Output the [x, y] coordinate of the center of the cell containing the given text.  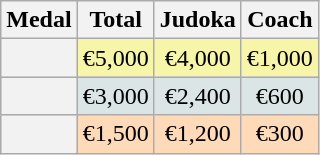
Judoka [198, 20]
Medal [39, 20]
€2,400 [198, 96]
€600 [280, 96]
€1,500 [116, 134]
€5,000 [116, 58]
€300 [280, 134]
€4,000 [198, 58]
Total [116, 20]
Coach [280, 20]
€1,200 [198, 134]
€1,000 [280, 58]
€3,000 [116, 96]
